Provide the [x, y] coordinate of the cell's center where the given text is located.  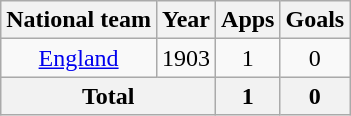
Apps [248, 20]
Year [186, 20]
Total [108, 96]
Goals [315, 20]
England [79, 58]
National team [79, 20]
1903 [186, 58]
